Capture the cell that displays the provided text and extract its [x, y] central coordinate. 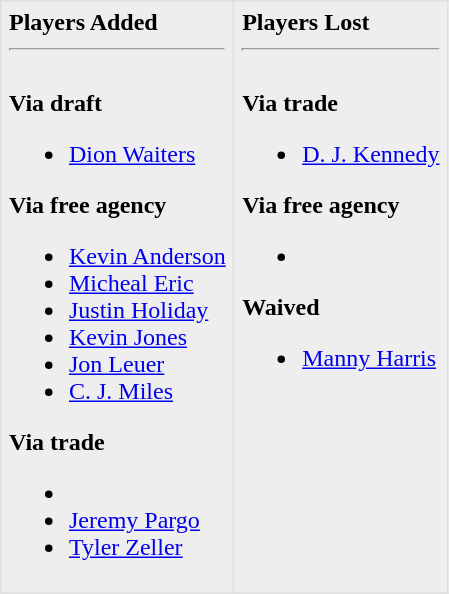
Players Lost Via tradeD. J. KennedyVia free agencyWaivedManny Harris [341, 297]
